Locate the cell with the specified text and output its [x, y] center coordinate. 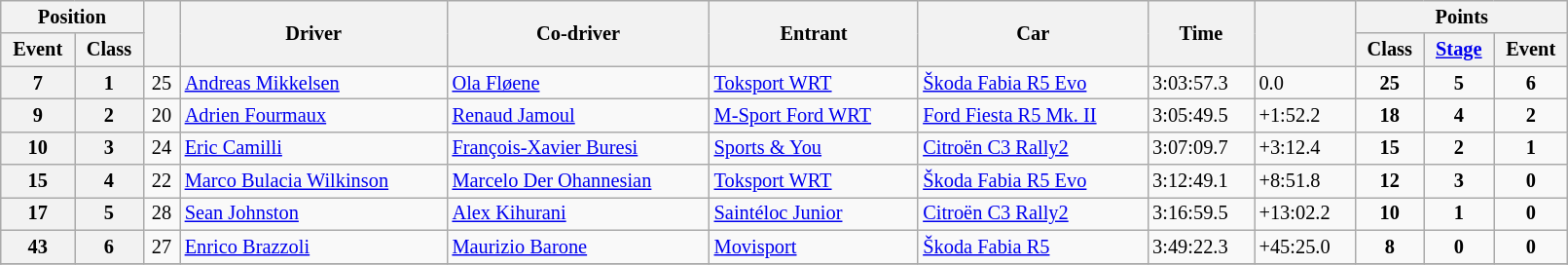
3:49:22.3 [1201, 246]
9 [38, 115]
Stage [1459, 50]
3:07:09.7 [1201, 148]
Andreas Mikkelsen [313, 83]
Car [1033, 33]
28 [162, 213]
12 [1390, 181]
3:05:49.5 [1201, 115]
20 [162, 115]
Co-driver [578, 33]
Ola Fløene [578, 83]
17 [38, 213]
Sean Johnston [313, 213]
Maurizio Barone [578, 246]
18 [1390, 115]
Saintéloc Junior [814, 213]
Time [1201, 33]
7 [38, 83]
Driver [313, 33]
Renaud Jamoul [578, 115]
+45:25.0 [1305, 246]
Movisport [814, 246]
22 [162, 181]
Entrant [814, 33]
Škoda Fabia R5 [1033, 246]
Points [1462, 17]
+13:02.2 [1305, 213]
Sports & You [814, 148]
3:03:57.3 [1201, 83]
+3:12.4 [1305, 148]
3:16:59.5 [1201, 213]
43 [38, 246]
8 [1390, 246]
François-Xavier Buresi [578, 148]
Eric Camilli [313, 148]
+1:52.2 [1305, 115]
Marco Bulacia Wilkinson [313, 181]
0.0 [1305, 83]
M-Sport Ford WRT [814, 115]
27 [162, 246]
24 [162, 148]
Enrico Brazzoli [313, 246]
3:12:49.1 [1201, 181]
Marcelo Der Ohannesian [578, 181]
+8:51.8 [1305, 181]
Position [72, 17]
Ford Fiesta R5 Mk. II [1033, 115]
Adrien Fourmaux [313, 115]
Alex Kihurani [578, 213]
